Provide the (X, Y) coordinate of the cell's center where the given text is located.  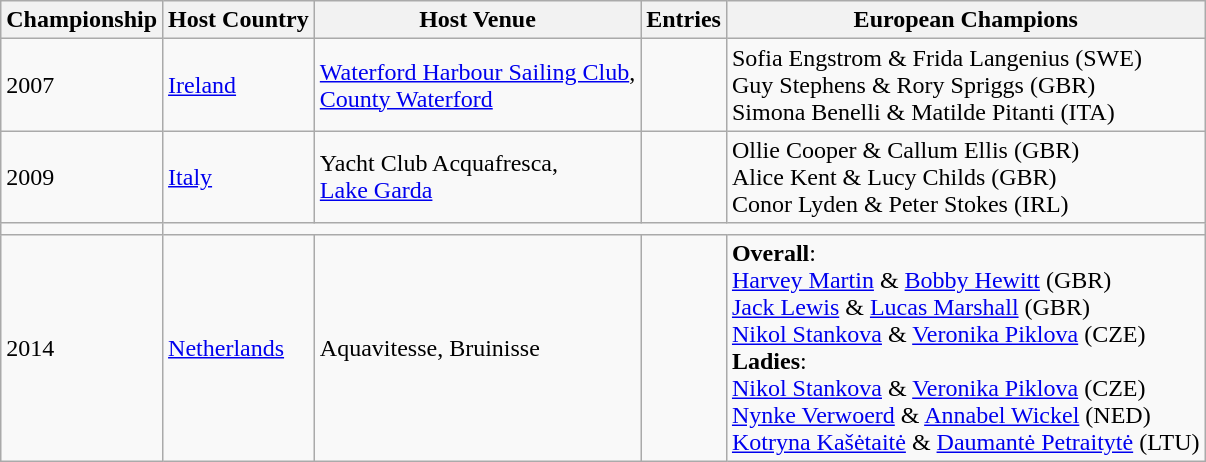
Sofia Engstrom & Frida Langenius (SWE) Guy Stephens & Rory Spriggs (GBR) Simona Benelli & Matilde Pitanti (ITA) (966, 85)
2009 (82, 177)
Yacht Club Acquafresca, Lake Garda (477, 177)
Waterford Harbour Sailing Club, County Waterford (477, 85)
Host Venue (477, 20)
Italy (239, 177)
Ireland (239, 85)
Entries (684, 20)
Aquavitesse, Bruinisse (477, 348)
Championship (82, 20)
European Champions (966, 20)
Host Country (239, 20)
2007 (82, 85)
Ollie Cooper & Callum Ellis (GBR) Alice Kent & Lucy Childs (GBR) Conor Lyden & Peter Stokes (IRL) (966, 177)
2014 (82, 348)
Netherlands (239, 348)
